Output the (X, Y) coordinate of the center of the cell containing the given text.  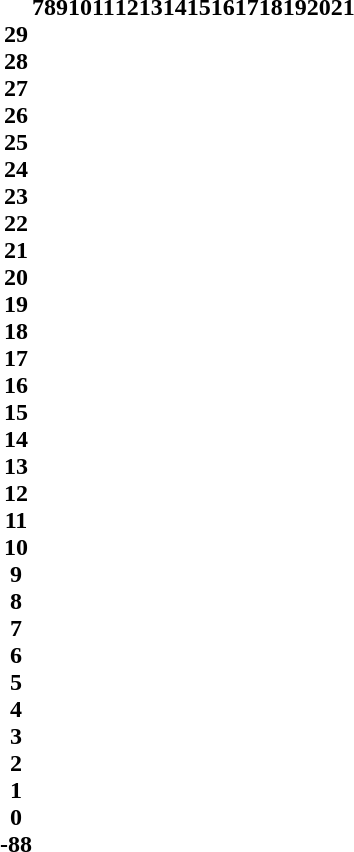
3 (16, 736)
17 (16, 358)
0 (16, 818)
2 (16, 764)
9 (16, 574)
27 (16, 88)
19 (16, 304)
12 (16, 494)
15 (16, 412)
5 (16, 682)
14 (16, 440)
28 (16, 62)
26 (16, 116)
25 (16, 142)
16 (16, 386)
6 (16, 656)
18 (16, 332)
8 (16, 602)
11 (16, 520)
10 (16, 548)
29 (16, 34)
4 (16, 710)
20 (16, 278)
7 (16, 628)
21 (16, 250)
1 (16, 790)
22 (16, 224)
13 (16, 466)
23 (16, 196)
24 (16, 170)
